Scan for the cell matching the given text and deliver its (x, y) coordinate at center. 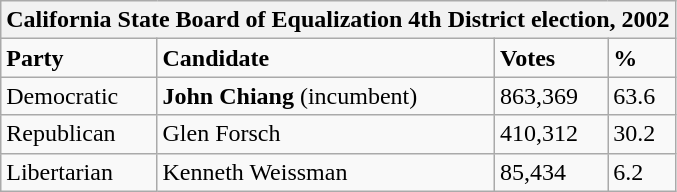
Libertarian (79, 172)
Party (79, 58)
6.2 (642, 172)
Votes (552, 58)
863,369 (552, 96)
Democratic (79, 96)
85,434 (552, 172)
410,312 (552, 134)
John Chiang (incumbent) (326, 96)
Glen Forsch (326, 134)
63.6 (642, 96)
Kenneth Weissman (326, 172)
Republican (79, 134)
30.2 (642, 134)
% (642, 58)
Candidate (326, 58)
California State Board of Equalization 4th District election, 2002 (338, 20)
